Locate the cell with the specified text and output its (X, Y) center coordinate. 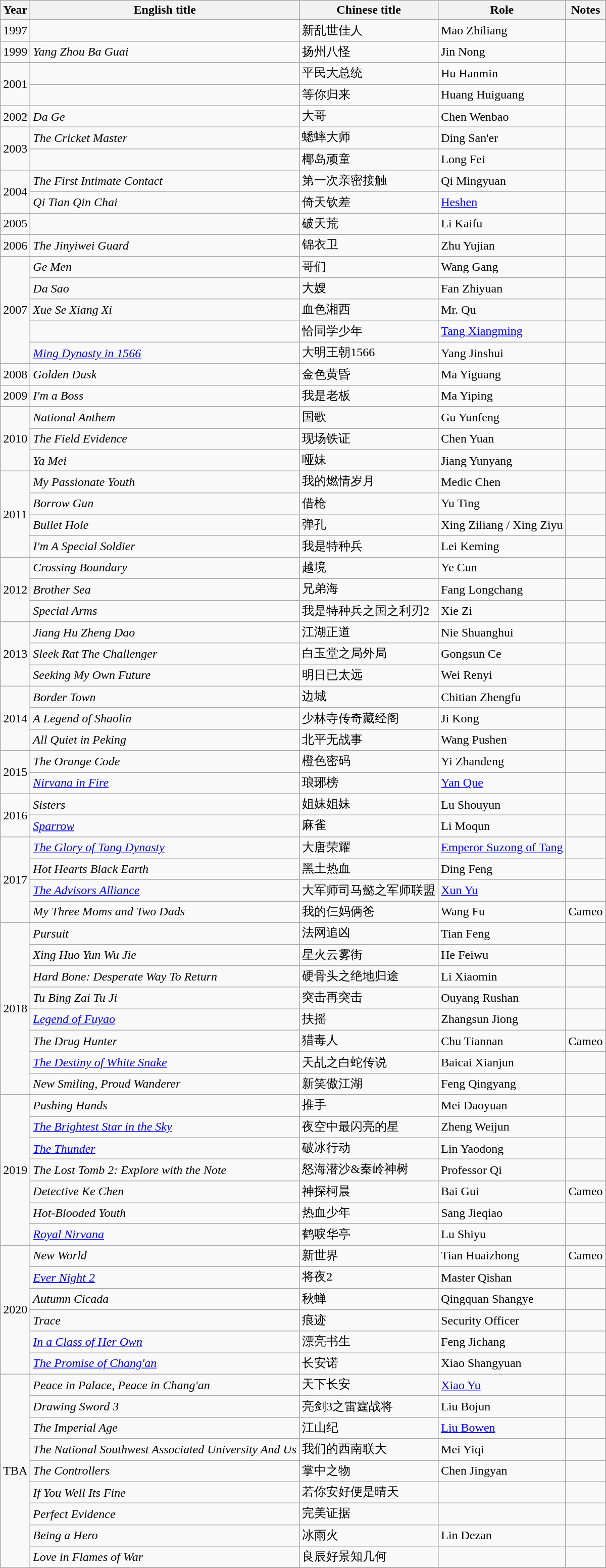
掌中之物 (369, 1471)
我们的西南联大 (369, 1450)
Sleek Rat The Challenger (165, 654)
2005 (15, 224)
Zheng Weijun (502, 1128)
我是老板 (369, 396)
Ding Feng (502, 869)
2015 (15, 772)
Special Arms (165, 611)
良辰好景知几何 (369, 1557)
Ge Men (165, 267)
Emperor Suzong of Tang (502, 848)
国歌 (369, 417)
Yi Zhandeng (502, 762)
Wang Gang (502, 267)
大唐荣耀 (369, 848)
Qi Tian Qin Chai (165, 202)
Mei Daoyuan (502, 1105)
借枪 (369, 503)
恰同学少年 (369, 331)
Borrow Gun (165, 503)
Legend of Fuyao (165, 1019)
Xun Yu (502, 890)
Ever Night 2 (165, 1277)
Tian Feng (502, 934)
The Field Evidence (165, 439)
新乱世佳人 (369, 30)
The Orange Code (165, 762)
Tang Xiangming (502, 331)
2001 (15, 84)
Pursuit (165, 934)
2014 (15, 718)
兄弟海 (369, 589)
2011 (15, 514)
The Promise of Chang'an (165, 1364)
Jiang Yunyang (502, 461)
Fan Zhiyuan (502, 289)
Bullet Hole (165, 525)
Mao Zhiliang (502, 30)
Sisters (165, 804)
我的燃情岁月 (369, 482)
越境 (369, 568)
My Passionate Youth (165, 482)
麻雀 (369, 826)
Fang Longchang (502, 589)
Ye Cun (502, 568)
Love in Flames of War (165, 1557)
橙色密码 (369, 762)
Tu Bing Zai Tu Ji (165, 998)
Xie Zi (502, 611)
法网追凶 (369, 934)
Being a Hero (165, 1536)
The Glory of Tang Dynasty (165, 848)
Nie Shuanghui (502, 632)
2010 (15, 439)
He Feiwu (502, 955)
Jin Nong (502, 52)
Lu Shouyun (502, 804)
Wang Fu (502, 912)
黑土热血 (369, 869)
2012 (15, 590)
等你归来 (369, 95)
将夜2 (369, 1277)
2003 (15, 149)
琅琊榜 (369, 783)
边城 (369, 697)
热血少年 (369, 1213)
All Quiet in Peking (165, 740)
Pushing Hands (165, 1105)
2013 (15, 654)
亮剑3之雷霆战将 (369, 1406)
破天荒 (369, 224)
Hu Hanmin (502, 74)
Yang Jinshui (502, 353)
Mei Yiqi (502, 1450)
Wang Pushen (502, 740)
Wei Renyi (502, 676)
江湖正道 (369, 632)
长安诺 (369, 1364)
Border Town (165, 697)
Qi Mingyuan (502, 181)
Feng Jichang (502, 1342)
Sparrow (165, 826)
My Three Moms and Two Dads (165, 912)
Professor Qi (502, 1170)
Yu Ting (502, 503)
Zhangsun Jiong (502, 1019)
Ming Dynasty in 1566 (165, 353)
The Cricket Master (165, 138)
Brother Sea (165, 589)
血色湘西 (369, 310)
若你安好便是晴天 (369, 1492)
新世界 (369, 1256)
Da Ge (165, 116)
Ding San'er (502, 138)
大嫂 (369, 289)
Bai Gui (502, 1191)
Notes (586, 10)
Da Sao (165, 289)
完美证据 (369, 1514)
夜空中最闪亮的星 (369, 1128)
Lin Yaodong (502, 1149)
2016 (15, 815)
2009 (15, 396)
Ma Yiping (502, 396)
2008 (15, 375)
Mr. Qu (502, 310)
秋蝉 (369, 1299)
New World (165, 1256)
Hot Hearts Black Earth (165, 869)
平民大总统 (369, 74)
2007 (15, 310)
2018 (15, 1008)
Lin Dezan (502, 1536)
大哥 (369, 116)
Lei Keming (502, 547)
The National Southwest Associated University And Us (165, 1450)
The Jinyiwei Guard (165, 246)
2017 (15, 879)
Ma Yiguang (502, 375)
哑妹 (369, 461)
我的仨妈俩爸 (369, 912)
Chen Yuan (502, 439)
推手 (369, 1105)
Master Qishan (502, 1277)
Security Officer (502, 1320)
I'm A Special Soldier (165, 547)
Li Xiaomin (502, 977)
Nirvana in Fire (165, 783)
If You Well Its Fine (165, 1492)
少林寺传奇藏经阁 (369, 718)
鹤唳华亭 (369, 1235)
Ji Kong (502, 718)
1999 (15, 52)
Gongsun Ce (502, 654)
硬骨头之绝地归途 (369, 977)
Perfect Evidence (165, 1514)
Xiao Yu (502, 1385)
Xiao Shangyuan (502, 1364)
白玉堂之局外局 (369, 654)
猎毒人 (369, 1041)
Crossing Boundary (165, 568)
Chinese title (369, 10)
Medic Chen (502, 482)
The Imperial Age (165, 1428)
Liu Bojun (502, 1406)
锦衣卫 (369, 246)
扶摇 (369, 1019)
漂亮书生 (369, 1342)
Peace in Palace, Peace in Chang'an (165, 1385)
大军师司马懿之军师联盟 (369, 890)
In a Class of Her Own (165, 1342)
江山纪 (369, 1428)
1997 (15, 30)
Sang Jieqiao (502, 1213)
The First Intimate Contact (165, 181)
2002 (15, 116)
Ouyang Rushan (502, 998)
Xue Se Xiang Xi (165, 310)
Heshen (502, 202)
A Legend of Shaolin (165, 718)
明日已太远 (369, 676)
北平无战事 (369, 740)
The Brightest Star in the Sky (165, 1128)
扬州八怪 (369, 52)
Hot-Blooded Youth (165, 1213)
Year (15, 10)
Liu Bowen (502, 1428)
Xing Ziliang / Xing Ziyu (502, 525)
星火云雾街 (369, 955)
神探柯晨 (369, 1191)
The Lost Tomb 2: Explore with the Note (165, 1170)
Detective Ke Chen (165, 1191)
新笑傲江湖 (369, 1084)
Li Moqun (502, 826)
Chu Tiannan (502, 1041)
Baicai Xianjun (502, 1063)
Seeking My Own Future (165, 676)
椰岛顽童 (369, 160)
Jiang Hu Zheng Dao (165, 632)
蟋蟀大师 (369, 138)
Zhu Yujian (502, 246)
我是特种兵之国之利刃2 (369, 611)
Qingquan Shangye (502, 1299)
Chen Wenbao (502, 116)
Royal Nirvana (165, 1235)
天下长安 (369, 1385)
Yang Zhou Ba Guai (165, 52)
我是特种兵 (369, 547)
Hard Bone: Desperate Way To Return (165, 977)
破冰行动 (369, 1149)
冰雨火 (369, 1536)
Yan Que (502, 783)
English title (165, 10)
现场铁证 (369, 439)
Long Fei (502, 160)
Feng Qingyang (502, 1084)
National Anthem (165, 417)
Autumn Cicada (165, 1299)
Chen Jingyan (502, 1471)
弹孔 (369, 525)
The Drug Hunter (165, 1041)
Chitian Zhengfu (502, 697)
2004 (15, 192)
突击再突击 (369, 998)
2020 (15, 1309)
2006 (15, 246)
Golden Dusk (165, 375)
金色黄昏 (369, 375)
Lu Shiyu (502, 1235)
Gu Yunfeng (502, 417)
Trace (165, 1320)
Ya Mei (165, 461)
Huang Huiguang (502, 95)
I'm a Boss (165, 396)
Role (502, 10)
天乩之白蛇传说 (369, 1063)
大明王朝1566 (369, 353)
Xing Huo Yun Wu Jie (165, 955)
第一次亲密接触 (369, 181)
Tian Huaizhong (502, 1256)
The Destiny of White Snake (165, 1063)
The Advisors Alliance (165, 890)
The Controllers (165, 1471)
怒海潜沙&秦岭神树 (369, 1170)
2019 (15, 1170)
Li Kaifu (502, 224)
New Smiling, Proud Wanderer (165, 1084)
The Thunder (165, 1149)
姐妹姐妹 (369, 804)
痕迹 (369, 1320)
倚天钦差 (369, 202)
哥们 (369, 267)
Drawing Sword 3 (165, 1406)
TBA (15, 1471)
